Locate the cell with the specified text and output its (X, Y) center coordinate. 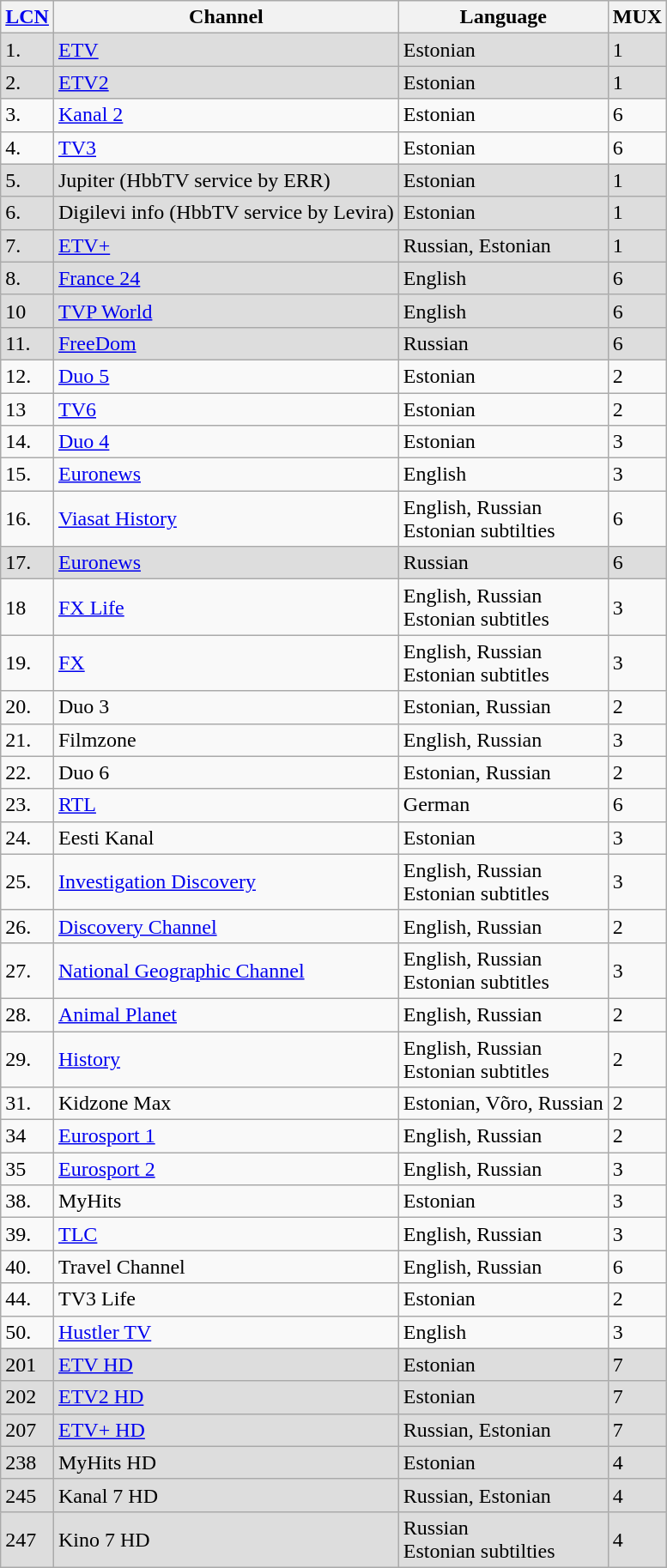
Eurosport 2 (226, 1169)
207 (27, 1430)
40. (27, 1267)
27. (27, 970)
11. (27, 343)
FX Life (226, 608)
Kidzone Max (226, 1104)
ETV2 (226, 82)
39. (27, 1234)
France 24 (226, 278)
17. (27, 563)
ETV (226, 50)
FX (226, 663)
10 (27, 311)
31. (27, 1104)
FreeDom (226, 343)
29. (27, 1059)
4. (27, 148)
Digilevi info (HbbTV service by Levira) (226, 213)
15. (27, 475)
6. (27, 213)
Duo 6 (226, 772)
38. (27, 1202)
Kanal 2 (226, 115)
Language (503, 17)
ETV HD (226, 1365)
Duo 5 (226, 376)
2. (27, 82)
Filmzone (226, 740)
Channel (226, 17)
MyHits (226, 1202)
14. (27, 442)
Jupiter (HbbTV service by ERR) (226, 180)
German (503, 805)
LCN (27, 17)
TV6 (226, 409)
MUX (637, 17)
12. (27, 376)
8. (27, 278)
Hustler TV (226, 1332)
RTL (226, 805)
MyHits HD (226, 1462)
21. (27, 740)
13 (27, 409)
7. (27, 245)
245 (27, 1495)
Animal Planet (226, 1014)
TV3 Life (226, 1299)
238 (27, 1462)
20. (27, 707)
Discovery Channel (226, 926)
35 (27, 1169)
25. (27, 882)
19. (27, 663)
English, RussianEstonian subtilties (503, 518)
Travel Channel (226, 1267)
Duo 4 (226, 442)
202 (27, 1397)
Eurosport 1 (226, 1136)
National Geographic Channel (226, 970)
201 (27, 1365)
1. (27, 50)
28. (27, 1014)
TLC (226, 1234)
26. (27, 926)
History (226, 1059)
Kino 7 HD (226, 1540)
TV3 (226, 148)
Duo 3 (226, 707)
ETV+ (226, 245)
Eesti Kanal (226, 838)
18 (27, 608)
ETV+ HD (226, 1430)
3. (27, 115)
24. (27, 838)
34 (27, 1136)
16. (27, 518)
50. (27, 1332)
ETV2 HD (226, 1397)
Estonian, Võro, Russian (503, 1104)
RussianEstonian subtilties (503, 1540)
22. (27, 772)
TVP World (226, 311)
5. (27, 180)
Investigation Discovery (226, 882)
23. (27, 805)
44. (27, 1299)
247 (27, 1540)
Kanal 7 HD (226, 1495)
Viasat History (226, 518)
